Identify which cell holds the provided text, then report its [x, y] central coordinate. 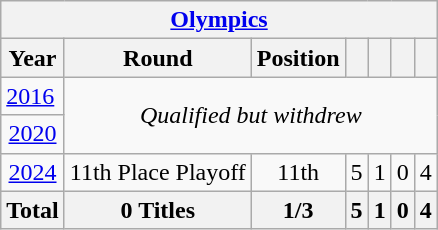
11th Place Playoff [158, 172]
Olympics [220, 20]
1/3 [298, 210]
Position [298, 58]
Year [33, 58]
2024 [33, 172]
Total [33, 210]
Round [158, 58]
2020 [33, 134]
0 Titles [158, 210]
11th [298, 172]
Qualified but withdrew [250, 115]
2016 [33, 96]
